From the cell containing the given text, extract its center point as (X, Y) coordinate. 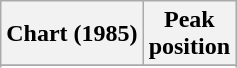
Peakposition (189, 34)
Chart (1985) (72, 34)
